Output the (X, Y) coordinate of the center of the cell containing the given text.  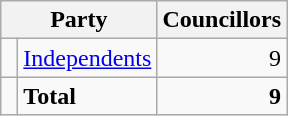
Total (88, 96)
Independents (88, 58)
Councillors (222, 20)
Party (79, 20)
